Locate the cell with the specified text and output its [x, y] center coordinate. 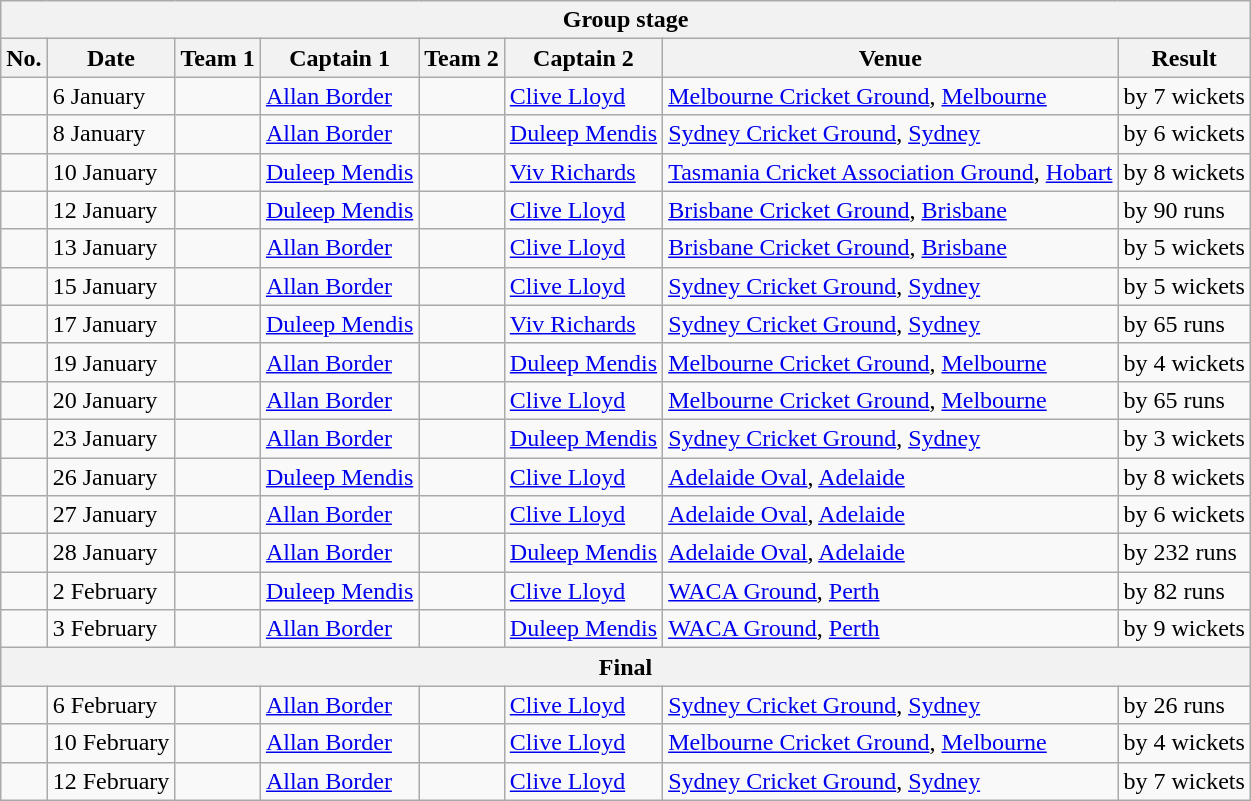
by 26 runs [1184, 705]
28 January [111, 553]
Captain 1 [339, 58]
by 90 runs [1184, 210]
23 January [111, 438]
15 January [111, 286]
by 82 runs [1184, 591]
6 February [111, 705]
12 January [111, 210]
3 February [111, 629]
Venue [890, 58]
No. [24, 58]
17 January [111, 324]
by 9 wickets [1184, 629]
6 January [111, 96]
10 January [111, 172]
27 January [111, 515]
20 January [111, 400]
13 January [111, 248]
Result [1184, 58]
Team 2 [462, 58]
Tasmania Cricket Association Ground, Hobart [890, 172]
Captain 2 [583, 58]
by 232 runs [1184, 553]
2 February [111, 591]
10 February [111, 743]
by 3 wickets [1184, 438]
8 January [111, 134]
Final [626, 667]
Team 1 [218, 58]
19 January [111, 362]
Group stage [626, 20]
26 January [111, 477]
Date [111, 58]
12 February [111, 781]
